Provide the [X, Y] coordinate of the cell's center where the given text is located.  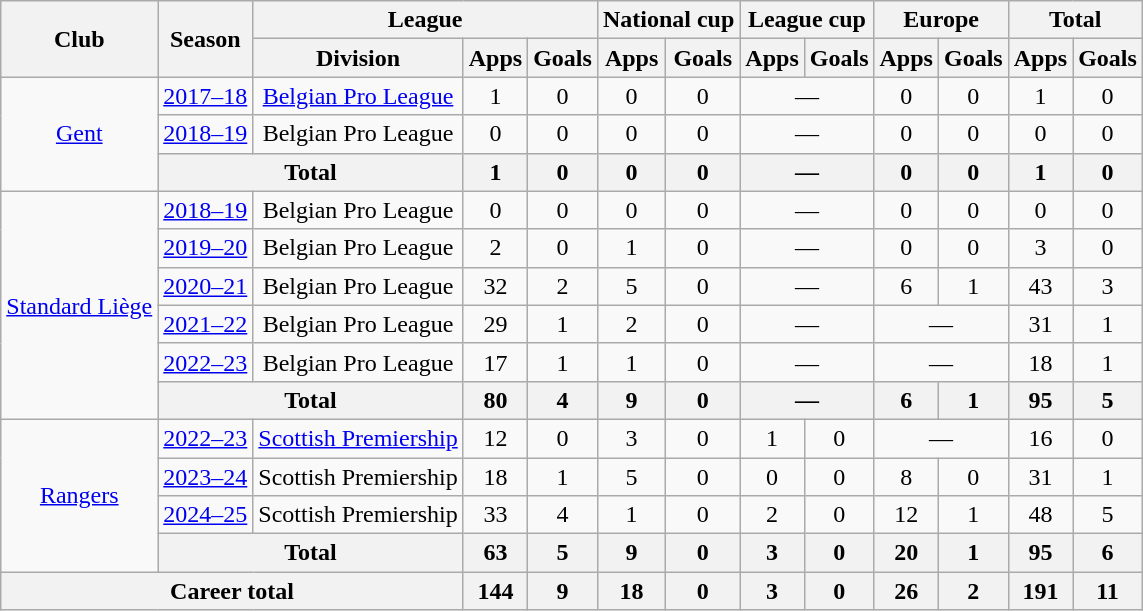
Division [358, 58]
2020–21 [206, 286]
2023–24 [206, 477]
8 [906, 477]
80 [495, 400]
33 [495, 515]
Standard Liège [80, 305]
Career total [232, 591]
Rangers [80, 495]
2024–25 [206, 515]
2021–22 [206, 324]
191 [1040, 591]
Europe [941, 20]
16 [1040, 438]
2017–18 [206, 96]
32 [495, 286]
League cup [807, 20]
43 [1040, 286]
Gent [80, 134]
11 [1108, 591]
2019–20 [206, 248]
20 [906, 553]
29 [495, 324]
26 [906, 591]
Season [206, 39]
National cup [668, 20]
144 [495, 591]
48 [1040, 515]
League [426, 20]
63 [495, 553]
17 [495, 362]
Club [80, 39]
